Return [x, y] of the center of cell containing provided text 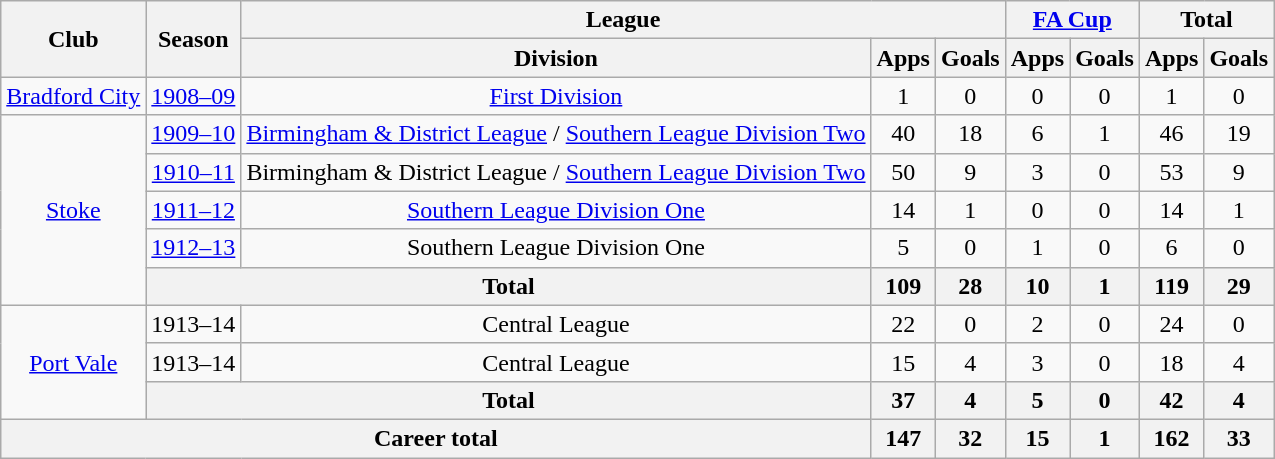
162 [1171, 438]
Bradford City [74, 96]
22 [903, 324]
League [623, 20]
29 [1239, 286]
50 [903, 172]
Stoke [74, 210]
2 [1037, 324]
37 [903, 400]
53 [1171, 172]
147 [903, 438]
19 [1239, 134]
24 [1171, 324]
32 [970, 438]
33 [1239, 438]
FA Cup [1072, 20]
1910–11 [194, 172]
46 [1171, 134]
1911–12 [194, 210]
Career total [436, 438]
1912–13 [194, 248]
Season [194, 39]
119 [1171, 286]
40 [903, 134]
Port Vale [74, 362]
10 [1037, 286]
109 [903, 286]
1908–09 [194, 96]
28 [970, 286]
1909–10 [194, 134]
Club [74, 39]
Division [556, 58]
First Division [556, 96]
42 [1171, 400]
